Scan for the cell matching the given text and deliver its (X, Y) coordinate at center. 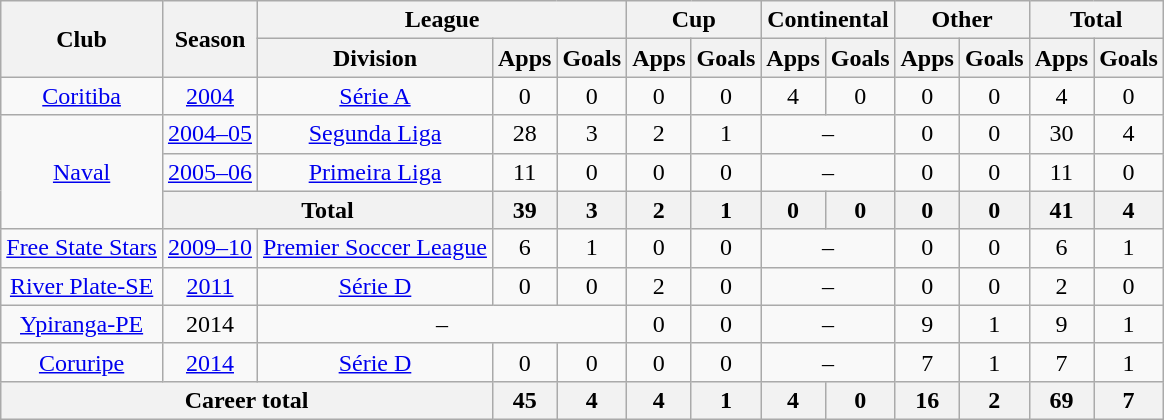
Season (210, 39)
Club (82, 39)
41 (1061, 210)
39 (524, 210)
Cup (694, 20)
Naval (82, 172)
2004 (210, 96)
Coruripe (82, 362)
2009–10 (210, 248)
League (442, 20)
Continental (828, 20)
2004–05 (210, 134)
Segunda Liga (376, 134)
Other (962, 20)
Career total (247, 400)
2011 (210, 286)
Primeira Liga (376, 172)
69 (1061, 400)
Coritiba (82, 96)
45 (524, 400)
Ypiranga-PE (82, 324)
Free State Stars (82, 248)
30 (1061, 134)
Premier Soccer League (376, 248)
Division (376, 58)
Série A (376, 96)
16 (927, 400)
River Plate-SE (82, 286)
2005–06 (210, 172)
28 (524, 134)
